Extract the [X, Y] coordinate from the center of the cell holding the provided text.  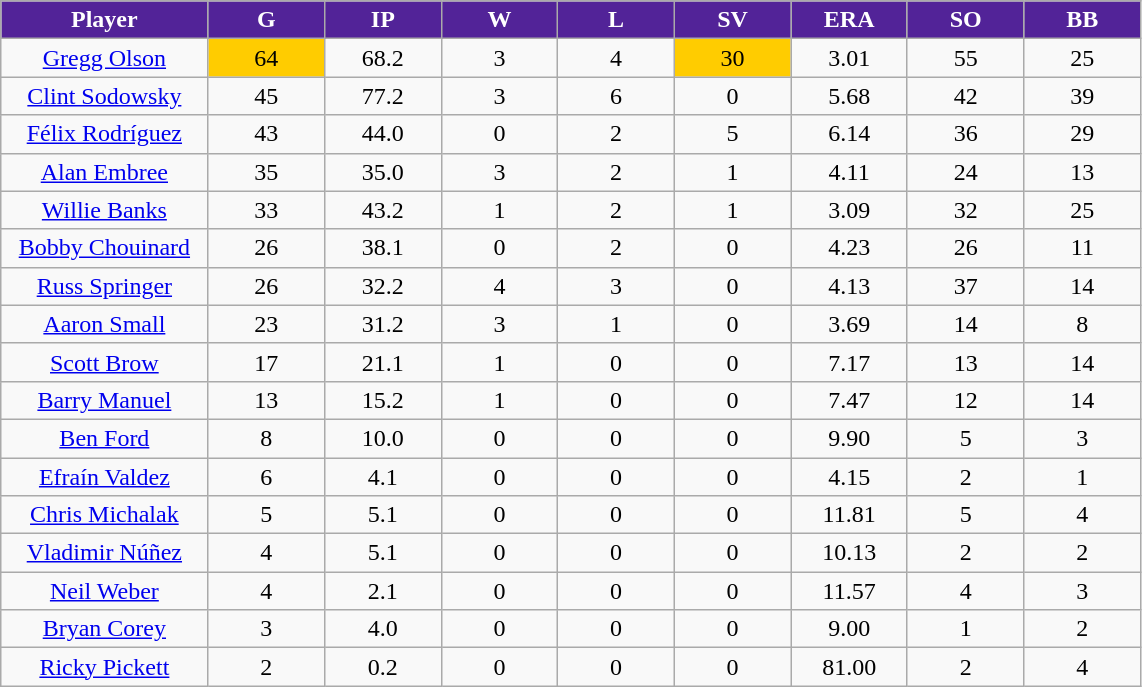
21.1 [384, 362]
31.2 [384, 324]
81.00 [850, 667]
5.68 [850, 96]
35.0 [384, 172]
33 [266, 210]
3.69 [850, 324]
Chris Michalak [104, 515]
29 [1082, 134]
11 [1082, 248]
4.13 [850, 286]
Clint Sodowsky [104, 96]
44.0 [384, 134]
68.2 [384, 58]
23 [266, 324]
6.14 [850, 134]
30 [732, 58]
7.17 [850, 362]
0.2 [384, 667]
Neil Weber [104, 591]
42 [966, 96]
IP [384, 20]
9.90 [850, 438]
4.23 [850, 248]
Willie Banks [104, 210]
32 [966, 210]
43.2 [384, 210]
55 [966, 58]
4.1 [384, 477]
SV [732, 20]
SO [966, 20]
4.15 [850, 477]
Vladimir Núñez [104, 553]
Russ Springer [104, 286]
12 [966, 400]
9.00 [850, 629]
ERA [850, 20]
32.2 [384, 286]
Scott Brow [104, 362]
3.09 [850, 210]
Barry Manuel [104, 400]
38.1 [384, 248]
4.11 [850, 172]
Bobby Chouinard [104, 248]
Bryan Corey [104, 629]
Player [104, 20]
BB [1082, 20]
11.57 [850, 591]
Efraín Valdez [104, 477]
4.0 [384, 629]
39 [1082, 96]
36 [966, 134]
11.81 [850, 515]
17 [266, 362]
7.47 [850, 400]
Alan Embree [104, 172]
35 [266, 172]
37 [966, 286]
15.2 [384, 400]
45 [266, 96]
Aaron Small [104, 324]
24 [966, 172]
Ben Ford [104, 438]
Gregg Olson [104, 58]
L [616, 20]
Ricky Pickett [104, 667]
43 [266, 134]
10.0 [384, 438]
3.01 [850, 58]
10.13 [850, 553]
G [266, 20]
64 [266, 58]
77.2 [384, 96]
2.1 [384, 591]
Félix Rodríguez [104, 134]
W [500, 20]
